Detect which cell encompasses the target text, then output its (x, y) center coordinate. 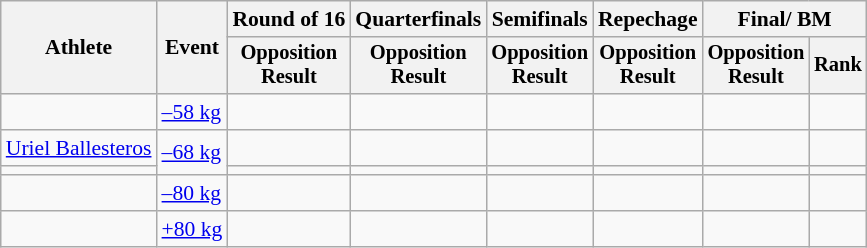
–68 kg (192, 153)
–80 kg (192, 194)
Athlete (79, 48)
Uriel Ballesteros (79, 148)
Repechage (648, 19)
Round of 16 (288, 19)
–58 kg (192, 112)
Final/ BM (785, 19)
Rank (838, 66)
Event (192, 48)
Semifinals (540, 19)
+80 kg (192, 229)
Quarterfinals (418, 19)
